Find where the given text appears and provide that cell's center as [x, y] coordinate. 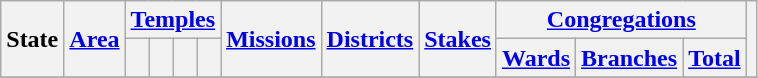
Missions [271, 39]
Branches [630, 58]
Districts [370, 39]
Area [94, 39]
Temples [173, 20]
Total [715, 58]
Stakes [458, 39]
Wards [536, 58]
Congregations [621, 20]
State [32, 39]
